Detect which cell encompasses the target text, then output its [x, y] center coordinate. 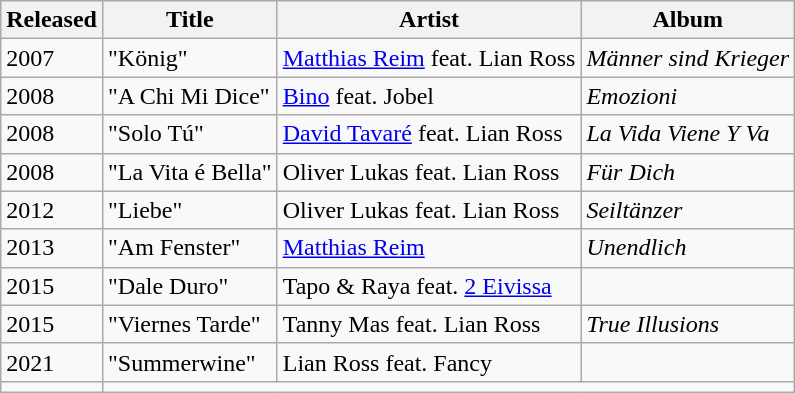
Tanny Mas feat. Lian Ross [429, 324]
2013 [52, 248]
Männer sind Krieger [688, 58]
Unendlich [688, 248]
Album [688, 20]
"Am Fenster" [190, 248]
Artist [429, 20]
"La Vita é Bella" [190, 172]
"Liebe" [190, 210]
Seiltänzer [688, 210]
Bino feat. Jobel [429, 96]
"Dale Duro" [190, 286]
Tapo & Raya feat. 2 Eivissa [429, 286]
2012 [52, 210]
Emozioni [688, 96]
Für Dich [688, 172]
2021 [52, 362]
"Summerwine" [190, 362]
Lian Ross feat. Fancy [429, 362]
La Vida Viene Y Va [688, 134]
"König" [190, 58]
Released [52, 20]
"Viernes Tarde" [190, 324]
True Illusions [688, 324]
"A Chi Mi Dice" [190, 96]
David Tavaré feat. Lian Ross [429, 134]
Title [190, 20]
Matthias Reim [429, 248]
2007 [52, 58]
Matthias Reim feat. Lian Ross [429, 58]
"Solo Tú" [190, 134]
